Pinpoint the cell where the given text exists, returning its (X, Y) midpoint coordinate. 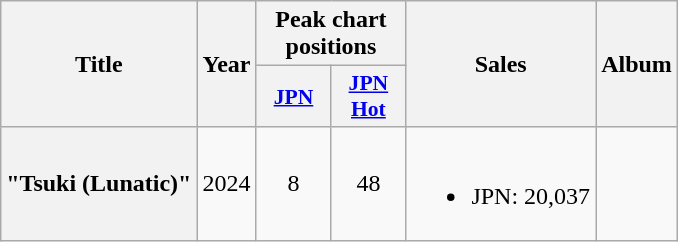
JPNHot (368, 96)
8 (294, 184)
Title (99, 64)
48 (368, 184)
2024 (226, 184)
Year (226, 64)
JPN (294, 96)
Sales (501, 64)
Peak chart positions (331, 34)
"Tsuki (Lunatic)" (99, 184)
JPN: 20,037 (501, 184)
Album (637, 64)
